Identify which cell holds the provided text, then report its (x, y) central coordinate. 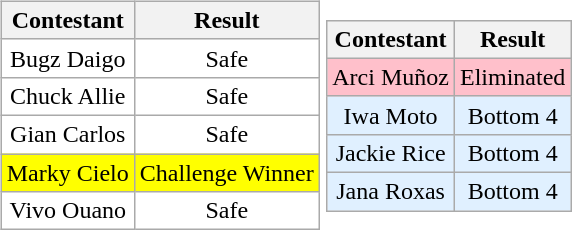
Gian Carlos (68, 134)
Chuck Allie (68, 96)
Challenge Winner (226, 173)
Iwa Moto (391, 115)
Bugz Daigo (68, 58)
Arci Muñoz (391, 77)
Eliminated (512, 77)
Jana Roxas (391, 192)
Marky Cielo (68, 173)
Jackie Rice (391, 153)
Vivo Ouano (68, 211)
